Pinpoint the cell where the given text exists, returning its (X, Y) midpoint coordinate. 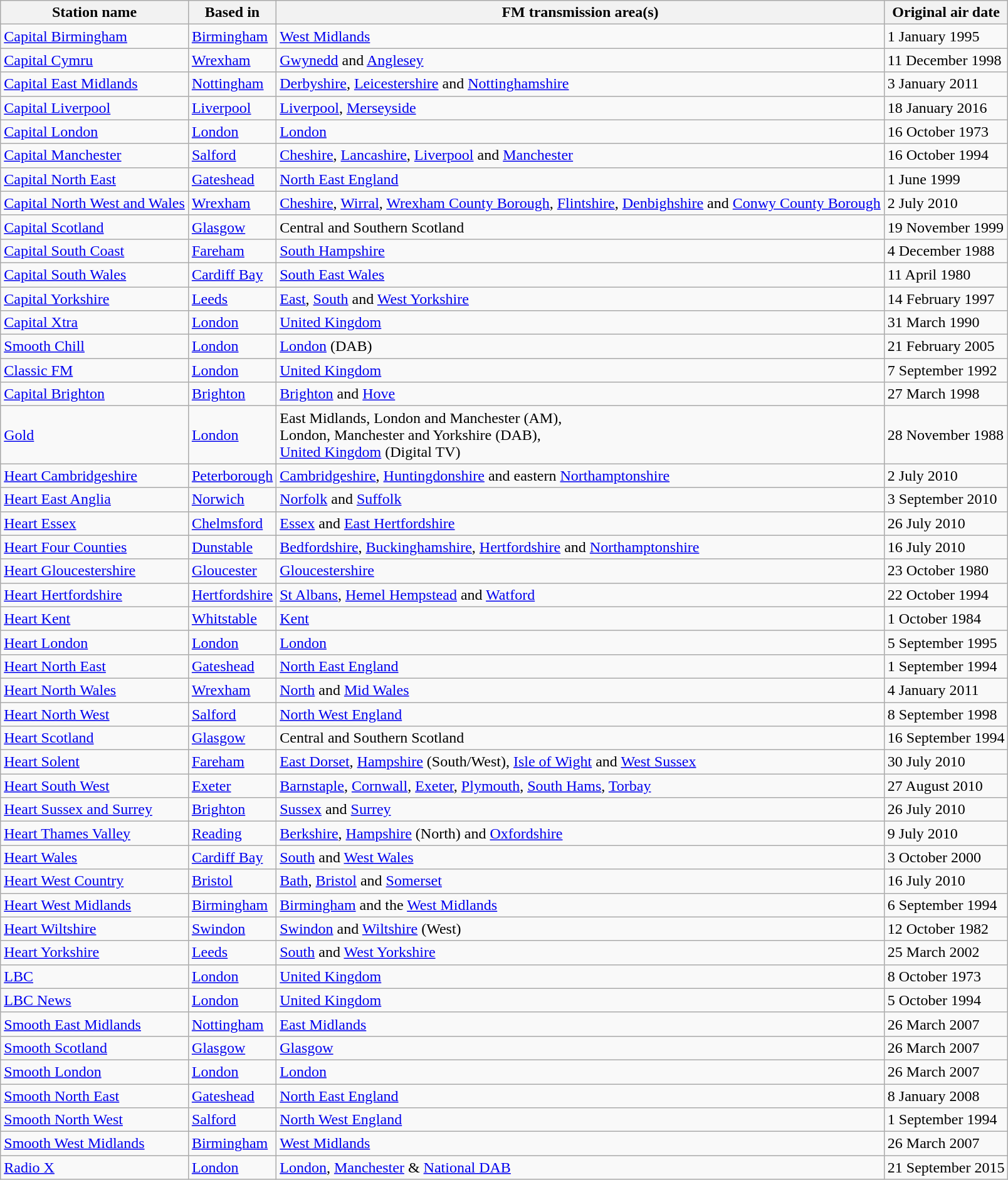
31 March 1990 (946, 323)
12 October 1982 (946, 929)
Swindon and Wiltshire (West) (580, 929)
Heart West Midlands (95, 905)
FM transmission area(s) (580, 13)
3 October 2000 (946, 857)
Heart Essex (95, 523)
Gold (95, 435)
Capital London (95, 132)
Gloucestershire (580, 571)
Liverpool, Merseyside (580, 108)
North and Mid Wales (580, 690)
Capital South Coast (95, 251)
Original air date (946, 13)
Capital Liverpool (95, 108)
27 March 1998 (946, 394)
Capital Yorkshire (95, 299)
Whitstable (232, 619)
1 June 1999 (946, 179)
11 April 1980 (946, 274)
Heart West Country (95, 881)
Cheshire, Wirral, Wrexham County Borough, Flintshire, Denbighshire and Conwy County Borough (580, 203)
Heart Cambridgeshire (95, 476)
Smooth East Midlands (95, 1024)
Heart Gloucestershire (95, 571)
South Hampshire (580, 251)
Smooth London (95, 1072)
16 October 1994 (946, 155)
Capital Brighton (95, 394)
Heart Solent (95, 762)
London (DAB) (580, 347)
East Midlands (580, 1024)
Based in (232, 13)
16 October 1973 (946, 132)
Swindon (232, 929)
Bedfordshire, Buckinghamshire, Hertfordshire and Northamptonshire (580, 547)
1 October 1984 (946, 619)
16 September 1994 (946, 738)
Capital East Midlands (95, 84)
South East Wales (580, 274)
6 September 1994 (946, 905)
Capital South Wales (95, 274)
Heart London (95, 642)
23 October 1980 (946, 571)
Heart Thames Valley (95, 833)
Cheshire, Lancashire, Liverpool and Manchester (580, 155)
Dunstable (232, 547)
11 December 1998 (946, 60)
Heart Kent (95, 619)
3 September 2010 (946, 499)
Classic FM (95, 370)
Liverpool (232, 108)
Berkshire, Hampshire (North) and Oxfordshire (580, 833)
3 January 2011 (946, 84)
East, South and West Yorkshire (580, 299)
Bath, Bristol and Somerset (580, 881)
Smooth North East (95, 1096)
Gloucester (232, 571)
21 February 2005 (946, 347)
Chelmsford (232, 523)
Smooth Scotland (95, 1048)
St Albans, Hemel Hempstead and Watford (580, 595)
Capital Xtra (95, 323)
South and West Wales (580, 857)
Sussex and Surrey (580, 810)
27 August 2010 (946, 786)
Cambridgeshire, Huntingdonshire and eastern Northamptonshire (580, 476)
LBC (95, 976)
8 October 1973 (946, 976)
Smooth West Midlands (95, 1144)
19 November 1999 (946, 227)
Station name (95, 13)
South and West Yorkshire (580, 953)
Capital Manchester (95, 155)
Capital Cymru (95, 60)
Heart Wales (95, 857)
Capital Scotland (95, 227)
Capital North West and Wales (95, 203)
Heart Four Counties (95, 547)
Heart Hertfordshire (95, 595)
5 September 1995 (946, 642)
Heart Wiltshire (95, 929)
Heart North Wales (95, 690)
5 October 1994 (946, 1000)
Barnstaple, Cornwall, Exeter, Plymouth, South Hams, Torbay (580, 786)
Bristol (232, 881)
Norfolk and Suffolk (580, 499)
Smooth North West (95, 1120)
Peterborough (232, 476)
Heart North East (95, 666)
Norwich (232, 499)
East Dorset, Hampshire (South/West), Isle of Wight and West Sussex (580, 762)
4 January 2011 (946, 690)
Smooth Chill (95, 347)
22 October 1994 (946, 595)
Derbyshire, Leicestershire and Nottinghamshire (580, 84)
1 January 1995 (946, 36)
Heart South West (95, 786)
28 November 1988 (946, 435)
Heart East Anglia (95, 499)
Heart North West (95, 714)
Capital North East (95, 179)
Reading (232, 833)
8 January 2008 (946, 1096)
8 September 1998 (946, 714)
Birmingham and the West Midlands (580, 905)
Radio X (95, 1167)
14 February 1997 (946, 299)
Gwynedd and Anglesey (580, 60)
25 March 2002 (946, 953)
9 July 2010 (946, 833)
30 July 2010 (946, 762)
4 December 1988 (946, 251)
18 January 2016 (946, 108)
21 September 2015 (946, 1167)
Heart Sussex and Surrey (95, 810)
East Midlands, London and Manchester (AM),London, Manchester and Yorkshire (DAB),United Kingdom (Digital TV) (580, 435)
Hertfordshire (232, 595)
Kent (580, 619)
Exeter (232, 786)
Brighton and Hove (580, 394)
Heart Yorkshire (95, 953)
Capital Birmingham (95, 36)
London, Manchester & National DAB (580, 1167)
LBC News (95, 1000)
Essex and East Hertfordshire (580, 523)
7 September 1992 (946, 370)
Heart Scotland (95, 738)
